Detect which cell encompasses the target text, then output its [x, y] center coordinate. 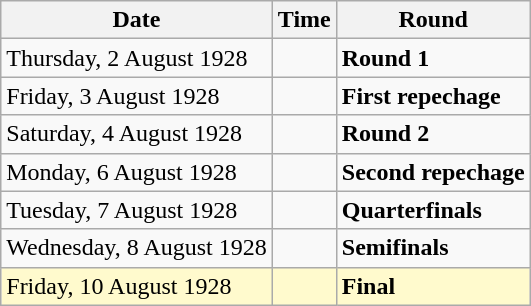
Date [137, 20]
Tuesday, 7 August 1928 [137, 210]
Round [433, 20]
Friday, 3 August 1928 [137, 96]
Quarterfinals [433, 210]
Friday, 10 August 1928 [137, 286]
Time [304, 20]
First repechage [433, 96]
Saturday, 4 August 1928 [137, 134]
Semifinals [433, 248]
Monday, 6 August 1928 [137, 172]
Round 1 [433, 58]
Thursday, 2 August 1928 [137, 58]
Final [433, 286]
Second repechage [433, 172]
Wednesday, 8 August 1928 [137, 248]
Round 2 [433, 134]
